For the text-containing cell, return its midpoint in [X, Y] coordinate format. 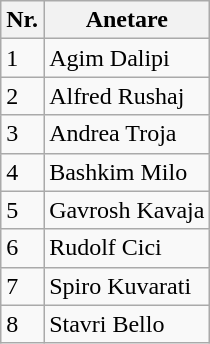
Rudolf Cici [127, 248]
Anetare [127, 20]
7 [22, 286]
Nr. [22, 20]
Bashkim Milo [127, 172]
Stavri Bello [127, 324]
5 [22, 210]
Gavrosh Kavaja [127, 210]
Spiro Kuvarati [127, 286]
1 [22, 58]
2 [22, 96]
Alfred Rushaj [127, 96]
8 [22, 324]
Andrea Troja [127, 134]
3 [22, 134]
Agim Dalipi [127, 58]
4 [22, 172]
6 [22, 248]
